Find where the given text appears and provide that cell's center as (X, Y) coordinate. 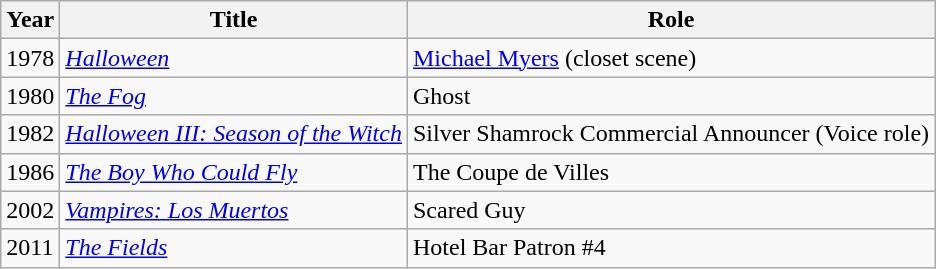
Year (30, 20)
The Coupe de Villes (670, 172)
Ghost (670, 96)
Halloween III: Season of the Witch (234, 134)
1980 (30, 96)
Hotel Bar Patron #4 (670, 248)
Silver Shamrock Commercial Announcer (Voice role) (670, 134)
Vampires: Los Muertos (234, 210)
Title (234, 20)
1978 (30, 58)
The Fog (234, 96)
1986 (30, 172)
Halloween (234, 58)
2011 (30, 248)
Michael Myers (closet scene) (670, 58)
Scared Guy (670, 210)
The Boy Who Could Fly (234, 172)
The Fields (234, 248)
Role (670, 20)
1982 (30, 134)
2002 (30, 210)
